Search for the cell housing the specified text and yield its [X, Y] center coordinate. 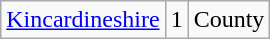
Kincardineshire [83, 20]
1 [176, 20]
County [229, 20]
